Extract the (X, Y) coordinate from the center of the cell holding the provided text.  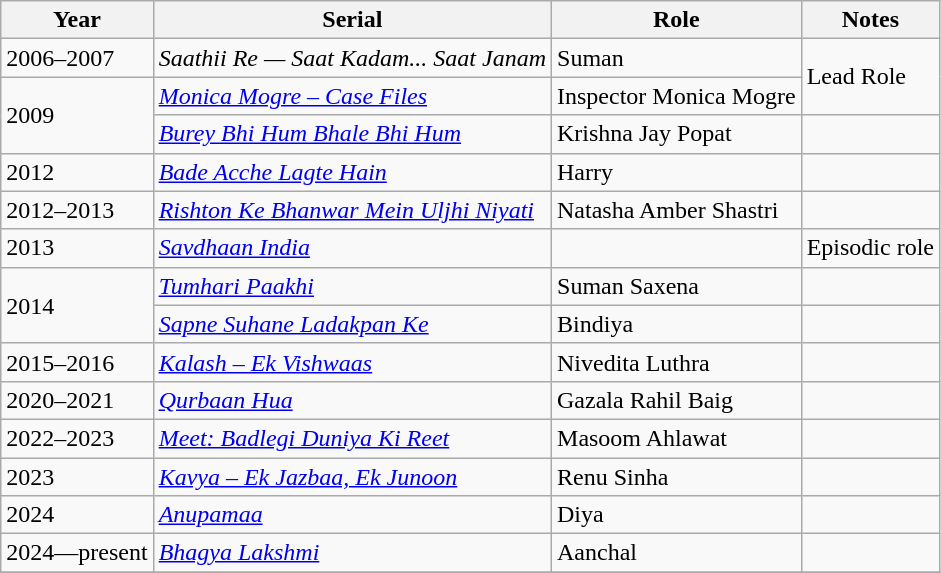
Anupamaa (352, 515)
Burey Bhi Hum Bhale Bhi Hum (352, 134)
Bhagya Lakshmi (352, 553)
Rishton Ke Bhanwar Mein Uljhi Niyati (352, 210)
Harry (677, 172)
Qurbaan Hua (352, 400)
Monica Mogre – Case Files (352, 96)
2009 (77, 115)
2022–2023 (77, 438)
Saathii Re — Saat Kadam... Saat Janam (352, 58)
Sapne Suhane Ladakpan Ke (352, 324)
Kavya – Ek Jazbaa, Ek Junoon (352, 477)
2006–2007 (77, 58)
Diya (677, 515)
Natasha Amber Shastri (677, 210)
2012 (77, 172)
Serial (352, 20)
Aanchal (677, 553)
Masoom Ahlawat (677, 438)
Savdhaan India (352, 248)
Lead Role (870, 77)
Role (677, 20)
Renu Sinha (677, 477)
Krishna Jay Popat (677, 134)
Notes (870, 20)
2024—present (77, 553)
2023 (77, 477)
Meet: Badlegi Duniya Ki Reet (352, 438)
Year (77, 20)
2024 (77, 515)
Gazala Rahil Baig (677, 400)
2015–2016 (77, 362)
2014 (77, 305)
Nivedita Luthra (677, 362)
Kalash – Ek Vishwaas (352, 362)
2012–2013 (77, 210)
Suman (677, 58)
Inspector Monica Mogre (677, 96)
Bindiya (677, 324)
Episodic role (870, 248)
Bade Acche Lagte Hain (352, 172)
Suman Saxena (677, 286)
2020–2021 (77, 400)
Tumhari Paakhi (352, 286)
2013 (77, 248)
